Find where the given text appears and provide that cell's center as [x, y] coordinate. 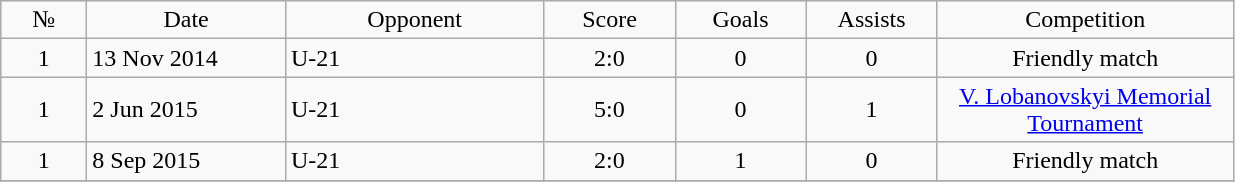
Goals [740, 20]
2 Jun 2015 [186, 110]
Assists [872, 20]
№ [44, 20]
Score [610, 20]
Opponent [414, 20]
Date [186, 20]
13 Nov 2014 [186, 58]
V. Lobanovskyi Memorial Tournament [1085, 110]
Сompetition [1085, 20]
8 Sep 2015 [186, 161]
5:0 [610, 110]
